Detect which cell encompasses the target text, then output its [x, y] center coordinate. 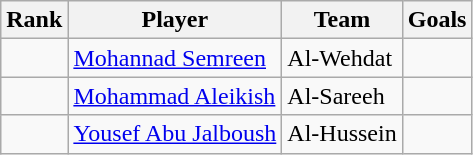
Team [342, 20]
Mohammad Aleikish [175, 96]
Rank [34, 20]
Yousef Abu Jalboush [175, 134]
Player [175, 20]
Goals [437, 20]
Mohannad Semreen [175, 58]
Al-Wehdat [342, 58]
Al-Sareeh [342, 96]
Al-Hussein [342, 134]
